Output the [X, Y] coordinate of the center of the cell containing the given text.  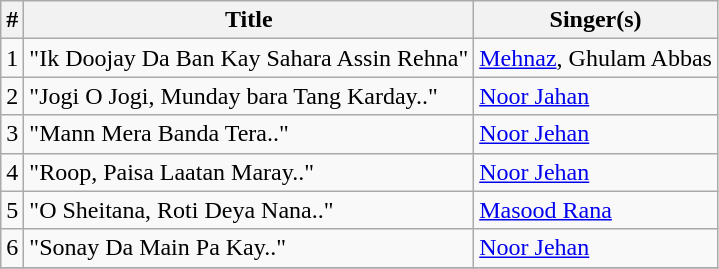
"Roop, Paisa Laatan Maray.." [249, 172]
6 [12, 248]
"Ik Doojay Da Ban Kay Sahara Assin Rehna" [249, 58]
"Sonay Da Main Pa Kay.." [249, 248]
4 [12, 172]
"Jogi O Jogi, Munday bara Tang Karday.." [249, 96]
Singer(s) [596, 20]
1 [12, 58]
3 [12, 134]
"Mann Mera Banda Tera.." [249, 134]
Masood Rana [596, 210]
"O Sheitana, Roti Deya Nana.." [249, 210]
Noor Jahan [596, 96]
Title [249, 20]
# [12, 20]
2 [12, 96]
5 [12, 210]
Mehnaz, Ghulam Abbas [596, 58]
